Determine the (x, y) coordinate at the center of the cell enclosing the given text.  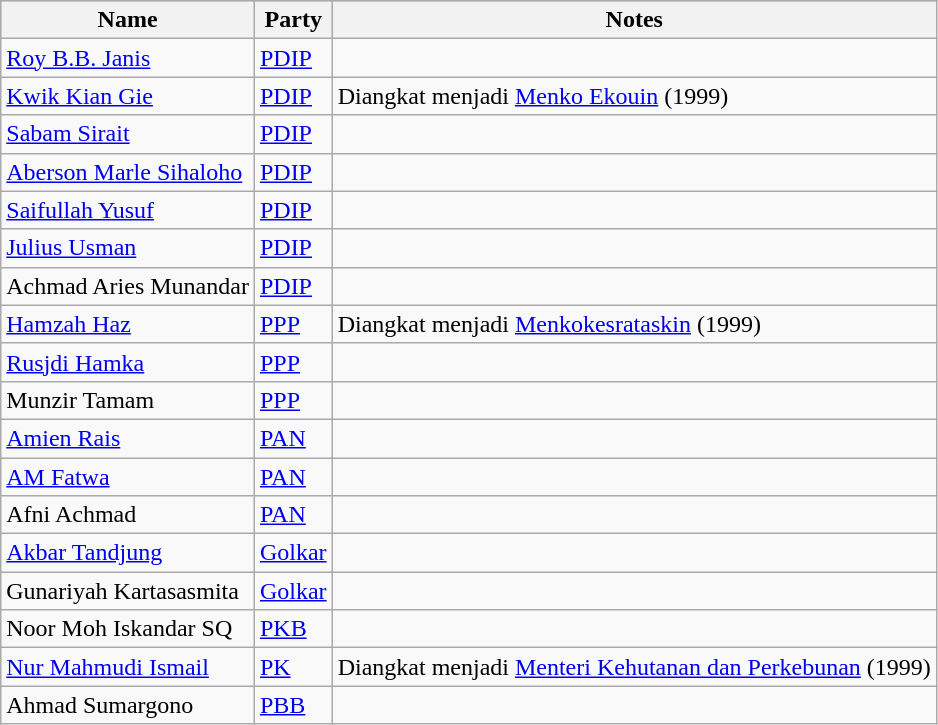
Party (293, 20)
Gunariyah Kartasasmita (128, 591)
PK (293, 667)
Roy B.B. Janis (128, 58)
PKB (293, 629)
Hamzah Haz (128, 324)
Amien Rais (128, 438)
Saifullah Yusuf (128, 210)
Achmad Aries Munandar (128, 286)
Diangkat menjadi Menko Ekouin (1999) (634, 96)
Notes (634, 20)
Rusjdi Hamka (128, 362)
Aberson Marle Sihaloho (128, 172)
Ahmad Sumargono (128, 705)
Afni Achmad (128, 515)
Noor Moh Iskandar SQ (128, 629)
Diangkat menjadi Menkokesrataskin (1999) (634, 324)
Julius Usman (128, 248)
Akbar Tandjung (128, 553)
Diangkat menjadi Menteri Kehutanan dan Perkebunan (1999) (634, 667)
Kwik Kian Gie (128, 96)
Sabam Sirait (128, 134)
PBB (293, 705)
Name (128, 20)
Munzir Tamam (128, 400)
AM Fatwa (128, 477)
Nur Mahmudi Ismail (128, 667)
